For the text-containing cell, return its midpoint in [x, y] coordinate format. 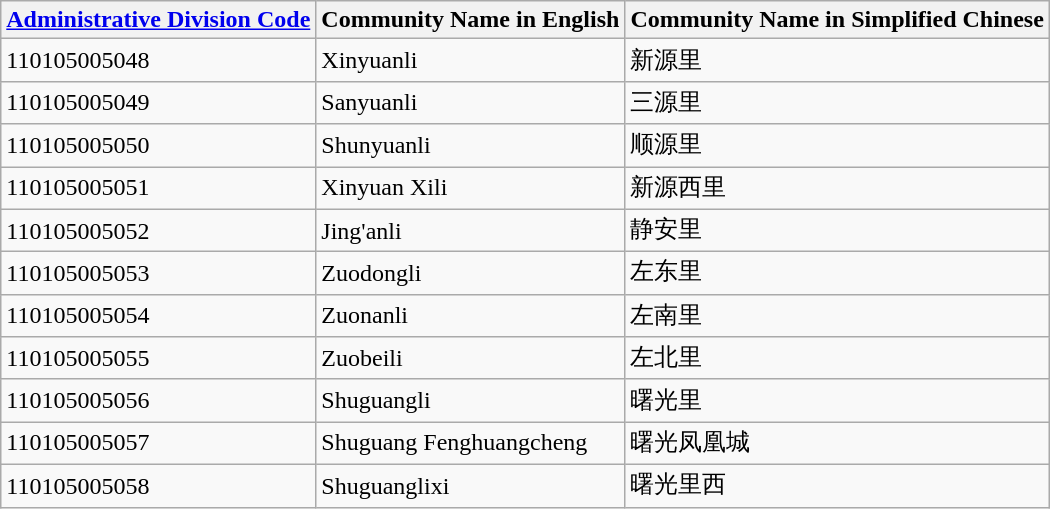
Zuonanli [470, 316]
110105005053 [158, 274]
Zuobeili [470, 358]
Shuguang Fenghuangcheng [470, 444]
110105005049 [158, 102]
静安里 [837, 230]
110105005056 [158, 400]
曙光里西 [837, 486]
110105005055 [158, 358]
新源西里 [837, 188]
顺源里 [837, 146]
新源里 [837, 60]
110105005058 [158, 486]
Administrative Division Code [158, 20]
Xinyuanli [470, 60]
左南里 [837, 316]
110105005048 [158, 60]
110105005051 [158, 188]
Community Name in Simplified Chinese [837, 20]
三源里 [837, 102]
曙光凤凰城 [837, 444]
Shuguanglixi [470, 486]
110105005052 [158, 230]
110105005057 [158, 444]
Xinyuan Xili [470, 188]
110105005050 [158, 146]
Shunyuanli [470, 146]
110105005054 [158, 316]
Shuguangli [470, 400]
Zuodongli [470, 274]
Sanyuanli [470, 102]
左北里 [837, 358]
曙光里 [837, 400]
Jing'anli [470, 230]
左东里 [837, 274]
Community Name in English [470, 20]
